Return the [X, Y] coordinate for the center point of the cell that contains the specified text.  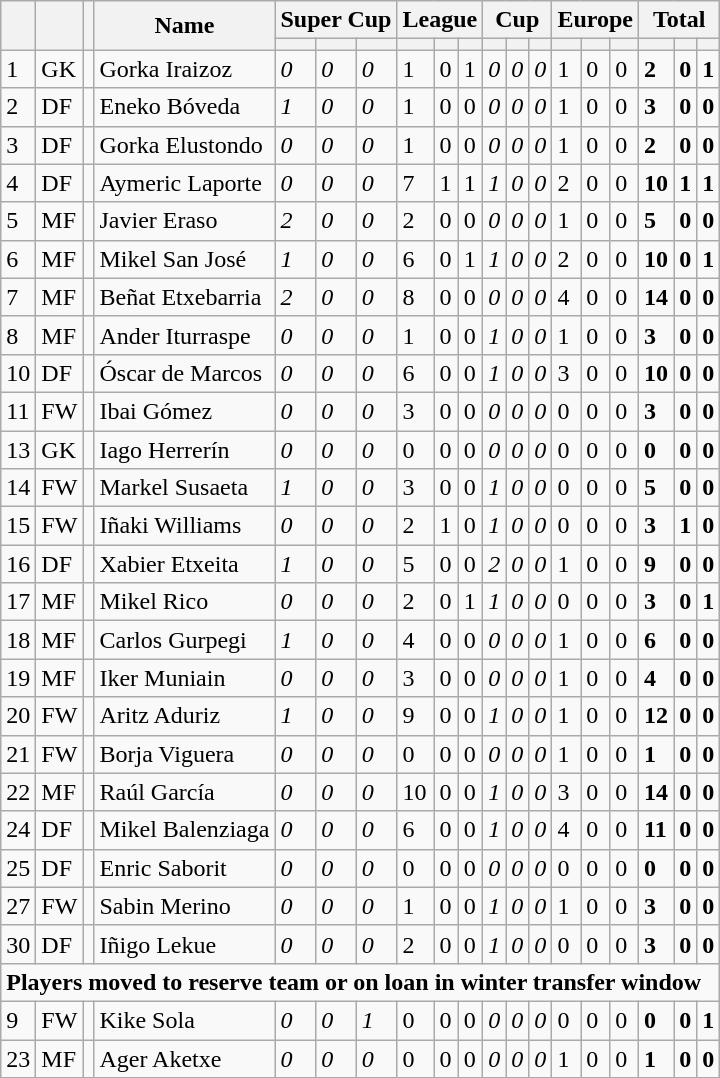
13 [18, 449]
Kike Sola [184, 1020]
Europe [596, 20]
27 [18, 906]
18 [18, 640]
Carlos Gurpegi [184, 640]
Javier Eraso [184, 221]
Gorka Iraizoz [184, 69]
12 [656, 716]
Mikel Balenziaga [184, 830]
Total [680, 20]
League [440, 20]
19 [18, 678]
Name [184, 26]
Cup [518, 20]
30 [18, 944]
Ager Aketxe [184, 1059]
21 [18, 754]
Borja Viguera [184, 754]
15 [18, 526]
Ibai Gómez [184, 411]
Eneko Bóveda [184, 107]
Mikel Rico [184, 602]
Enric Saborit [184, 868]
Aritz Aduriz [184, 716]
Óscar de Marcos [184, 373]
Sabin Merino [184, 906]
Super Cup [336, 20]
25 [18, 868]
Ander Iturraspe [184, 335]
Beñat Etxebarria [184, 297]
Markel Susaeta [184, 488]
22 [18, 792]
17 [18, 602]
23 [18, 1059]
Xabier Etxeita [184, 564]
16 [18, 564]
Iñigo Lekue [184, 944]
Players moved to reserve team or on loan in winter transfer window [360, 982]
Aymeric Laporte [184, 183]
Iago Herrerín [184, 449]
Raúl García [184, 792]
Iker Muniain [184, 678]
20 [18, 716]
Mikel San José [184, 259]
24 [18, 830]
Gorka Elustondo [184, 145]
Iñaki Williams [184, 526]
